Determine the (x, y) coordinate at the center of the cell enclosing the given text.  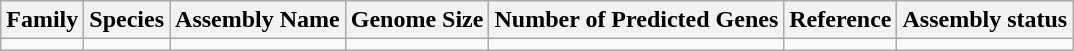
Number of Predicted Genes (636, 20)
Species (127, 20)
Genome Size (417, 20)
Family (42, 20)
Assembly Name (258, 20)
Assembly status (985, 20)
Reference (840, 20)
